Provide the (x, y) coordinate of the cell's center where the given text is located.  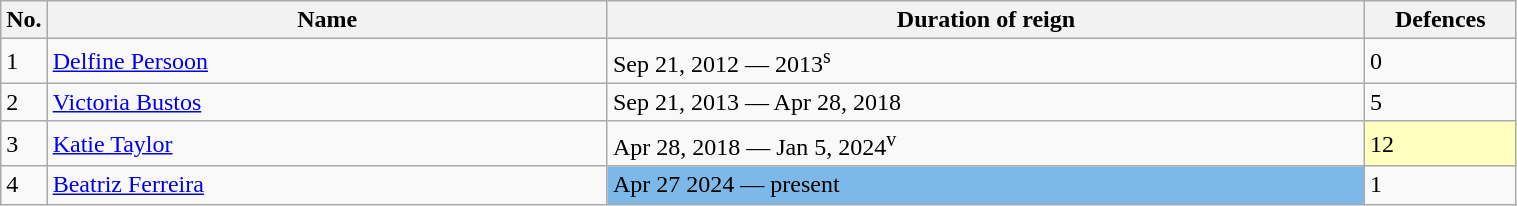
0 (1441, 62)
Apr 27 2024 — present (986, 185)
No. (24, 20)
Duration of reign (986, 20)
Defences (1441, 20)
4 (24, 185)
Sep 21, 2013 — Apr 28, 2018 (986, 102)
Katie Taylor (327, 144)
5 (1441, 102)
Apr 28, 2018 — Jan 5, 2024v (986, 144)
3 (24, 144)
12 (1441, 144)
Delfine Persoon (327, 62)
Sep 21, 2012 — 2013s (986, 62)
2 (24, 102)
Beatriz Ferreira (327, 185)
Name (327, 20)
Victoria Bustos (327, 102)
